Identify which cell holds the provided text, then report its (X, Y) central coordinate. 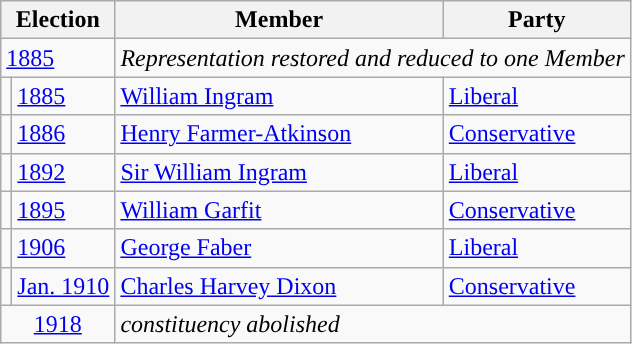
Sir William Ingram (279, 172)
1906 (64, 248)
Party (536, 20)
1886 (64, 134)
Charles Harvey Dixon (279, 286)
George Faber (279, 248)
Election (58, 20)
Representation restored and reduced to one Member (372, 58)
William Ingram (279, 96)
William Garfit (279, 210)
1892 (64, 172)
1895 (64, 210)
Member (279, 20)
Henry Farmer-Atkinson (279, 134)
constituency abolished (372, 324)
1918 (58, 324)
Jan. 1910 (64, 286)
